Extract the (X, Y) coordinate from the center of the cell holding the provided text.  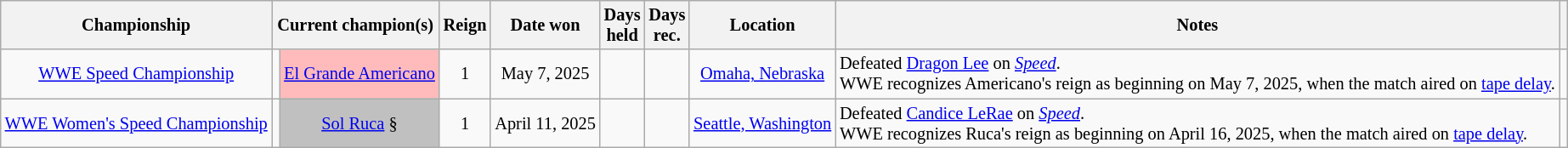
May 7, 2025 (545, 74)
El Grande Americano (359, 74)
Defeated Candice LeRae on Speed.WWE recognizes Ruca's reign as beginning on April 16, 2025, when the match aired on tape delay. (1197, 123)
Daysrec. (666, 25)
Defeated Dragon Lee on Speed.WWE recognizes Americano's reign as beginning on May 7, 2025, when the match aired on tape delay. (1197, 74)
WWE Women's Speed Championship (136, 123)
Current champion(s) (355, 25)
April 11, 2025 (545, 123)
Date won (545, 25)
Reign (466, 25)
Sol Ruca § (359, 123)
Seattle, Washington (762, 123)
Location (762, 25)
Notes (1197, 25)
Omaha, Nebraska (762, 74)
Daysheld (622, 25)
WWE Speed Championship (136, 74)
Championship (136, 25)
